Capture the cell that displays the provided text and extract its [x, y] central coordinate. 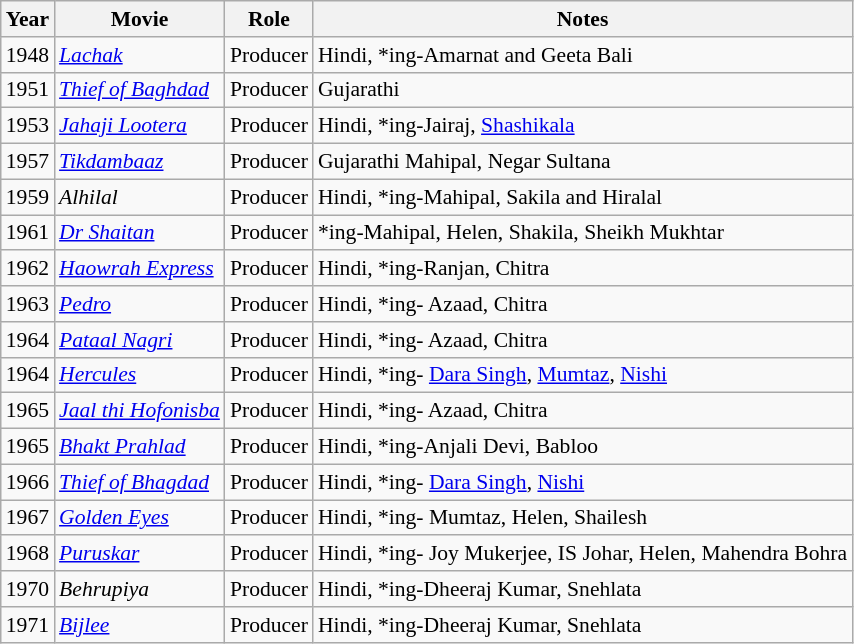
Hindi, *ing-Ranjan, Chitra [582, 269]
Jaal thi Hofonisba [140, 411]
1959 [28, 197]
Thief of Baghdad [140, 90]
1971 [28, 625]
Bhakt Prahlad [140, 447]
Gujarathi Mahipal, Negar Sultana [582, 162]
Hindi, *ing- Mumtaz, Helen, Shailesh [582, 518]
*ing-Mahipal, Helen, Shakila, Sheikh Mukhtar [582, 233]
1970 [28, 589]
Pedro [140, 304]
Haowrah Express [140, 269]
Bijlee [140, 625]
1968 [28, 554]
Lachak [140, 55]
Pataal Nagri [140, 340]
Jahaji Lootera [140, 126]
Year [28, 19]
Golden Eyes [140, 518]
1967 [28, 518]
1961 [28, 233]
1962 [28, 269]
Hindi, *ing-Mahipal, Sakila and Hiralal [582, 197]
1963 [28, 304]
Dr Shaitan [140, 233]
Hindi, *ing- Dara Singh, Mumtaz, Nishi [582, 375]
Movie [140, 19]
Hindi, *ing-Jairaj, Shashikala [582, 126]
Thief of Bhagdad [140, 482]
1957 [28, 162]
1948 [28, 55]
Notes [582, 19]
Hindi, *ing- Joy Mukerjee, IS Johar, Helen, Mahendra Bohra [582, 554]
1951 [28, 90]
Alhilal [140, 197]
1966 [28, 482]
Tikdambaaz [140, 162]
Behrupiya [140, 589]
Hercules [140, 375]
1953 [28, 126]
Gujarathi [582, 90]
Hindi, *ing-Anjali Devi, Babloo [582, 447]
Hindi, *ing- Dara Singh, Nishi [582, 482]
Role [269, 19]
Puruskar [140, 554]
Hindi, *ing-Amarnat and Geeta Bali [582, 55]
